Detect which cell encompasses the target text, then output its [x, y] center coordinate. 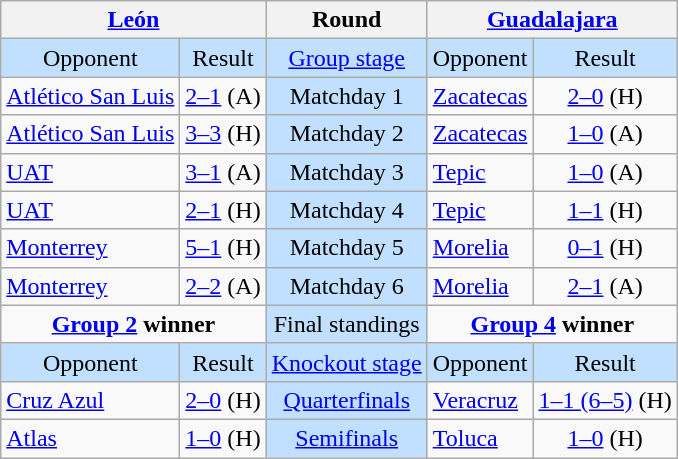
1–1 (6–5) (H) [605, 400]
5–1 (H) [223, 248]
1–1 (H) [605, 210]
Group 4 winner [552, 324]
3–1 (A) [223, 172]
Guadalajara [552, 20]
Final standings [346, 324]
Group stage [346, 58]
2–2 (A) [223, 286]
Toluca [480, 438]
Matchday 2 [346, 134]
0–1 (H) [605, 248]
Semifinals [346, 438]
2–1 (H) [223, 210]
Matchday 3 [346, 172]
Veracruz [480, 400]
Matchday 6 [346, 286]
Quarterfinals [346, 400]
Knockout stage [346, 362]
Atlas [90, 438]
León [134, 20]
Round [346, 20]
Matchday 4 [346, 210]
Cruz Azul [90, 400]
Matchday 5 [346, 248]
Group 2 winner [134, 324]
3–3 (H) [223, 134]
Matchday 1 [346, 96]
